Identify which cell holds the provided text, then report its (X, Y) central coordinate. 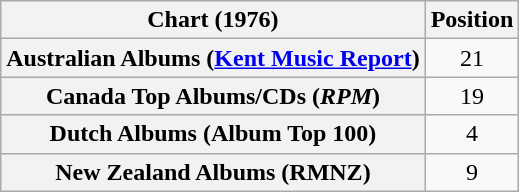
New Zealand Albums (RMNZ) (213, 172)
Australian Albums (Kent Music Report) (213, 58)
19 (472, 96)
Canada Top Albums/CDs (RPM) (213, 96)
Chart (1976) (213, 20)
Position (472, 20)
Dutch Albums (Album Top 100) (213, 134)
4 (472, 134)
21 (472, 58)
9 (472, 172)
